Scan for the cell matching the given text and deliver its (X, Y) coordinate at center. 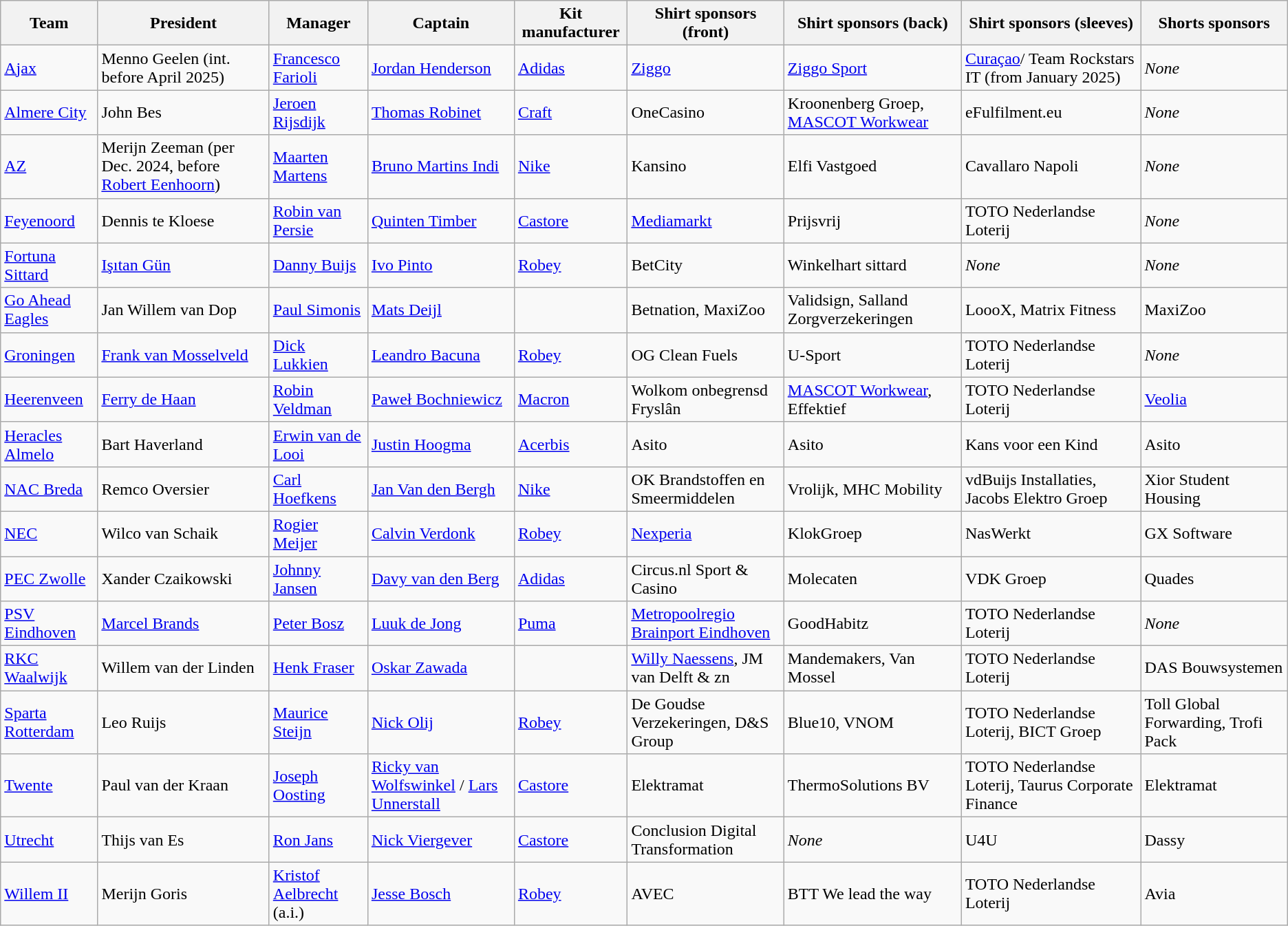
Utrecht (50, 839)
GoodHabitz (872, 623)
Maarten Martens (318, 166)
Sparta Rotterdam (50, 722)
Heerenveen (50, 399)
Leo Ruijs (183, 722)
Mats Deijl (440, 310)
Betnation, MaxiZoo (706, 310)
Frank van Mosselveld (183, 355)
Toll Global Forwarding, Trofi Pack (1214, 722)
Metropoolregio Brainport Eindhoven (706, 623)
MASCOT Workwear, Effektief (872, 399)
Xander Czaikowski (183, 578)
Cavallaro Napoli (1051, 166)
Groningen (50, 355)
Nick Olij (440, 722)
Feyenoord (50, 220)
Merijn Zeeman (per Dec. 2024, before Robert Eenhoorn) (183, 166)
RKC Waalwijk (50, 669)
Calvin Verdonk (440, 534)
ThermoSolutions BV (872, 786)
DAS Bouwsystemen (1214, 669)
Shirt sponsors (front) (706, 23)
Macron (571, 399)
Kit manufacturer (571, 23)
TOTO Nederlandse Loterij, BICT Groep (1051, 722)
vdBuijs Installaties, Jacobs Elektro Groep (1051, 488)
Elfi Vastgoed (872, 166)
Thomas Robinet (440, 113)
Dick Lukkien (318, 355)
Carl Hoefkens (318, 488)
Erwin van de Looi (318, 444)
Kristof Aelbrecht (a.i.) (318, 894)
Francesco Farioli (318, 67)
Nexperia (706, 534)
AZ (50, 166)
OG Clean Fuels (706, 355)
Blue10, VNOM (872, 722)
Kansino (706, 166)
Danny Buijs (318, 266)
De Goudse Verzekeringen, D&S Group (706, 722)
Jesse Bosch (440, 894)
VDK Groep (1051, 578)
Winkelhart sittard (872, 266)
AVEC (706, 894)
Maurice Steijn (318, 722)
KlokGroep (872, 534)
Heracles Almelo (50, 444)
Willem II (50, 894)
Mandemakers, Van Mossel (872, 669)
Jordan Henderson (440, 67)
Marcel Brands (183, 623)
Menno Geelen (int. before April 2025) (183, 67)
Dassy (1214, 839)
Johnny Jansen (318, 578)
Molecaten (872, 578)
Wolkom onbegrensd Fryslân (706, 399)
Fortuna Sittard (50, 266)
OK Brandstoffen en Smeermiddelen (706, 488)
Shorts sponsors (1214, 23)
PEC Zwolle (50, 578)
Luuk de Jong (440, 623)
Curaçao/ Team Rockstars IT (from January 2025) (1051, 67)
Leandro Bacuna (440, 355)
Shirt sponsors (sleeves) (1051, 23)
Bart Haverland (183, 444)
Ziggo (706, 67)
Dennis te Kloese (183, 220)
Davy van den Berg (440, 578)
Puma (571, 623)
Bruno Martins Indi (440, 166)
Prijsvrij (872, 220)
Validsign, Salland Zorgverzekeringen (872, 310)
Robin Veldman (318, 399)
BetCity (706, 266)
Willem van der Linden (183, 669)
Ron Jans (318, 839)
NAC Breda (50, 488)
Jeroen Rijsdijk (318, 113)
Oskar Zawada (440, 669)
GX Software (1214, 534)
Ferry de Haan (183, 399)
Ricky van Wolfswinkel / Lars Unnerstall (440, 786)
TOTO Nederlandse Loterij, Taurus Corporate Finance (1051, 786)
Justin Hoogma (440, 444)
Quinten Timber (440, 220)
Kans voor een Kind (1051, 444)
Xior Student Housing (1214, 488)
eFulfilment.eu (1051, 113)
Jan Willem van Dop (183, 310)
President (183, 23)
Ajax (50, 67)
OneCasino (706, 113)
Ivo Pinto (440, 266)
Shirt sponsors (back) (872, 23)
Quades (1214, 578)
Wilco van Schaik (183, 534)
U-Sport (872, 355)
Kroonenberg Groep, MASCOT Workwear (872, 113)
LoooX, Matrix Fitness (1051, 310)
John Bes (183, 113)
MaxiZoo (1214, 310)
Robin van Persie (318, 220)
Peter Bosz (318, 623)
Paul Simonis (318, 310)
Jan Van den Bergh (440, 488)
BTT We lead the way (872, 894)
PSV Eindhoven (50, 623)
Rogier Meijer (318, 534)
Ziggo Sport (872, 67)
Paweł Bochniewicz (440, 399)
Thijs van Es (183, 839)
Vrolijk, MHC Mobility (872, 488)
Craft (571, 113)
Conclusion Digital Transformation (706, 839)
Paul van der Kraan (183, 786)
Merijn Goris (183, 894)
Nick Viergever (440, 839)
Twente (50, 786)
Avia (1214, 894)
Circus.nl Sport & Casino (706, 578)
Manager (318, 23)
Willy Naessens, JM van Delft & zn (706, 669)
Go Ahead Eagles (50, 310)
Remco Oversier (183, 488)
Veolia (1214, 399)
Team (50, 23)
NasWerkt (1051, 534)
Joseph Oosting (318, 786)
Henk Fraser (318, 669)
Acerbis (571, 444)
Almere City (50, 113)
Mediamarkt (706, 220)
Işıtan Gün (183, 266)
Captain (440, 23)
NEC (50, 534)
U4U (1051, 839)
